Return the (X, Y) coordinate for the center point of the cell that contains the specified text.  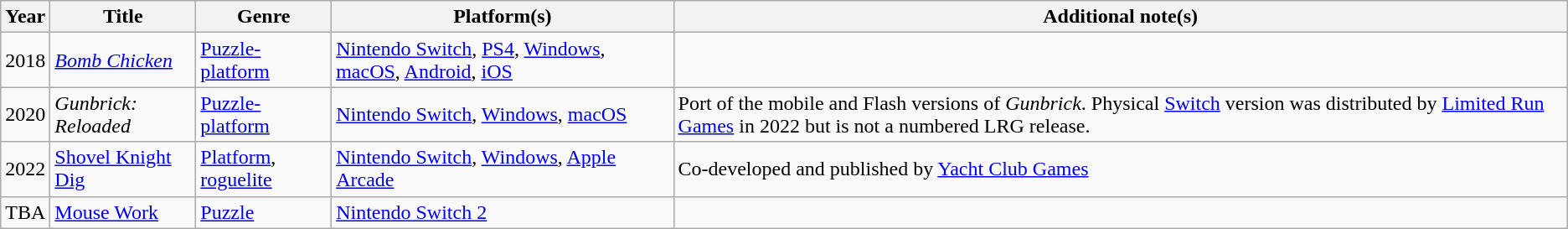
Title (123, 17)
Nintendo Switch 2 (503, 212)
Platform(s) (503, 17)
Gunbrick: Reloaded (123, 114)
Puzzle (264, 212)
Nintendo Switch, PS4, Windows, macOS, Android, iOS (503, 60)
Genre (264, 17)
2018 (25, 60)
Shovel Knight Dig (123, 169)
Additional note(s) (1121, 17)
Nintendo Switch, Windows, macOS (503, 114)
Mouse Work (123, 212)
Platform, roguelite (264, 169)
Year (25, 17)
Co-developed and published by Yacht Club Games (1121, 169)
Nintendo Switch, Windows, Apple Arcade (503, 169)
2022 (25, 169)
2020 (25, 114)
Bomb Chicken (123, 60)
TBA (25, 212)
